Locate the cell with the specified text and output its (X, Y) center coordinate. 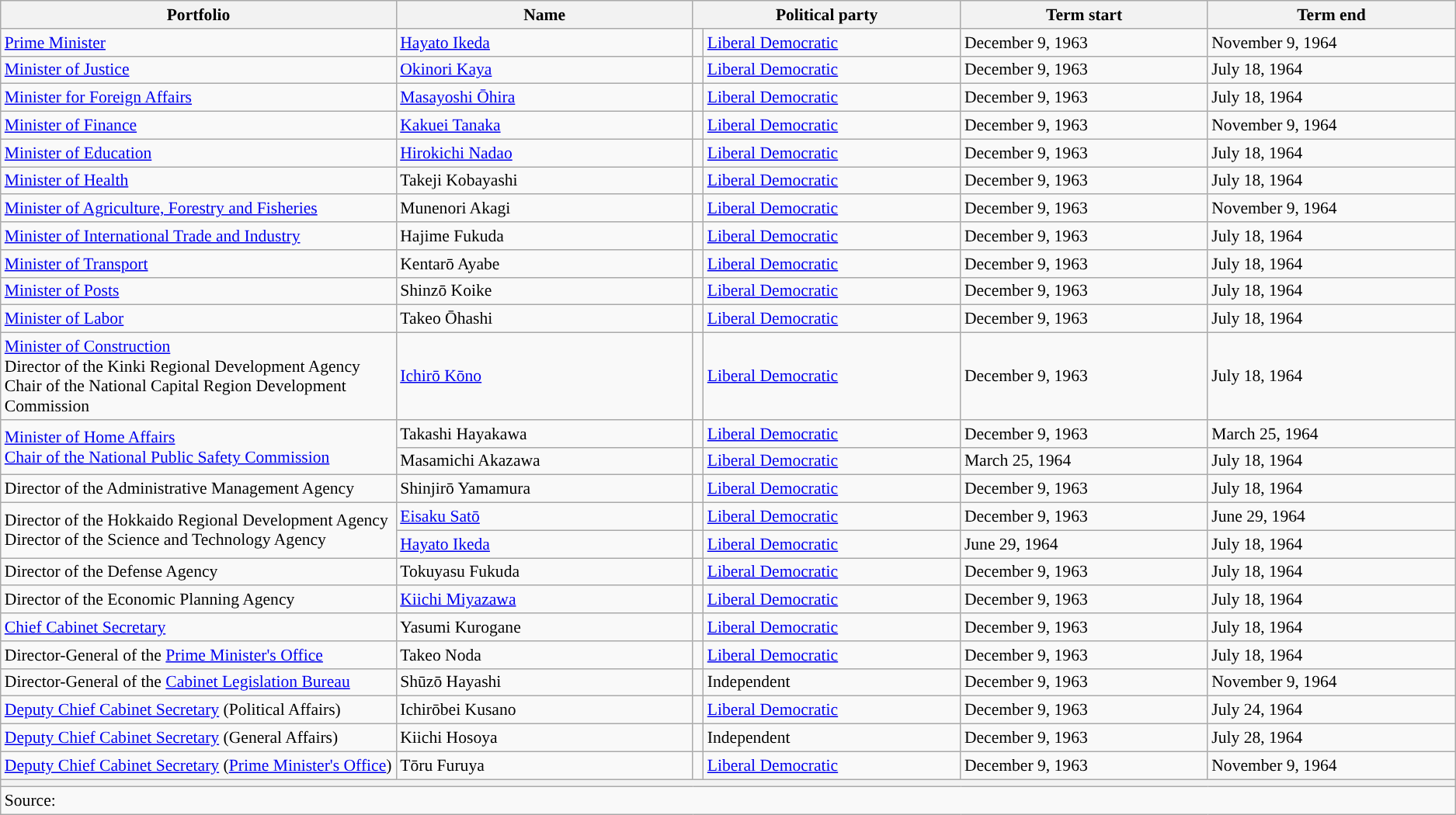
Minister of Finance (199, 126)
Deputy Chief Cabinet Secretary (Political Affairs) (199, 710)
Minister of Health (199, 181)
Okinori Kaya (544, 70)
Director of the Defense Agency (199, 572)
Director of the Economic Planning Agency (199, 600)
Shinzō Koike (544, 291)
Eisaku Satō (544, 517)
Director of the Hokkaido Regional Development AgencyDirector of the Science and Technology Agency (199, 531)
Minister of Home AffairsChair of the National Public Safety Commission (199, 447)
Kiichi Miyazawa (544, 600)
Political party (826, 15)
Term start (1084, 15)
Tōru Furuya (544, 765)
Prime Minister (199, 43)
Kentarō Ayabe (544, 264)
Director-General of the Cabinet Legislation Bureau (199, 682)
Chief Cabinet Secretary (199, 627)
Deputy Chief Cabinet Secretary (Prime Minister's Office) (199, 765)
Takeo Ōhashi (544, 319)
Director-General of the Prime Minister's Office (199, 655)
Minister of ConstructionDirector of the Kinki Regional Development AgencyChair of the National Capital Region Development Commission (199, 376)
Hajime Fukuda (544, 236)
July 28, 1964 (1331, 738)
Source: (728, 801)
Minister of Agriculture, Forestry and Fisheries (199, 209)
Tokuyasu Fukuda (544, 572)
Minister of International Trade and Industry (199, 236)
Yasumi Kurogane (544, 627)
Kakuei Tanaka (544, 126)
Deputy Chief Cabinet Secretary (General Affairs) (199, 738)
Director of the Administrative Management Agency (199, 489)
Hirokichi Nadao (544, 153)
Ichirō Kōno (544, 376)
Term end (1331, 15)
Minister of Education (199, 153)
Takeo Noda (544, 655)
Shinjirō Yamamura (544, 489)
Masamichi Akazawa (544, 461)
Takashi Hayakawa (544, 434)
Ichirōbei Kusano (544, 710)
July 24, 1964 (1331, 710)
Minister for Foreign Affairs (199, 98)
Kiichi Hosoya (544, 738)
Munenori Akagi (544, 209)
Minister of Posts (199, 291)
Minister of Labor (199, 319)
Takeji Kobayashi (544, 181)
Shūzō Hayashi (544, 682)
Portfolio (199, 15)
Minister of Transport (199, 264)
Minister of Justice (199, 70)
Masayoshi Ōhira (544, 98)
Name (544, 15)
